Extract the (x, y) coordinate from the center of the cell holding the provided text.  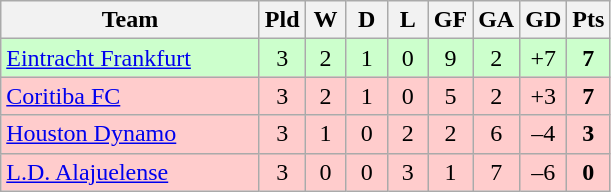
Team (130, 20)
GA (496, 20)
–4 (544, 134)
–6 (544, 172)
+7 (544, 58)
Eintracht Frankfurt (130, 58)
5 (450, 96)
Pld (282, 20)
6 (496, 134)
Houston Dynamo (130, 134)
D (366, 20)
W (326, 20)
Pts (588, 20)
GD (544, 20)
9 (450, 58)
GF (450, 20)
+3 (544, 96)
Coritiba FC (130, 96)
L (408, 20)
L.D. Alajuelense (130, 172)
